Return the (X, Y) coordinate for the center point of the cell that contains the specified text.  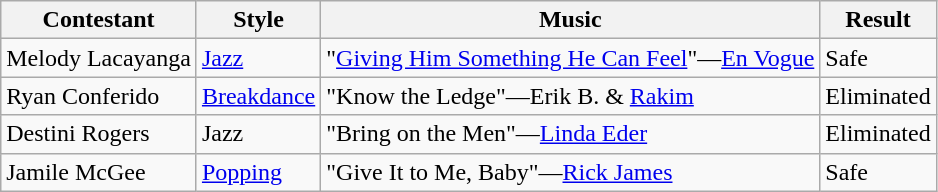
Contestant (99, 20)
"Know the Ledge"—Erik B. & Rakim (570, 96)
"Give It to Me, Baby"—Rick James (570, 172)
Popping (258, 172)
Melody Lacayanga (99, 58)
Destini Rogers (99, 134)
"Bring on the Men"—Linda Eder (570, 134)
Style (258, 20)
Music (570, 20)
Jamile McGee (99, 172)
"Giving Him Something He Can Feel"—En Vogue (570, 58)
Breakdance (258, 96)
Result (878, 20)
Ryan Conferido (99, 96)
